Pinpoint the cell where the given text exists, returning its [X, Y] midpoint coordinate. 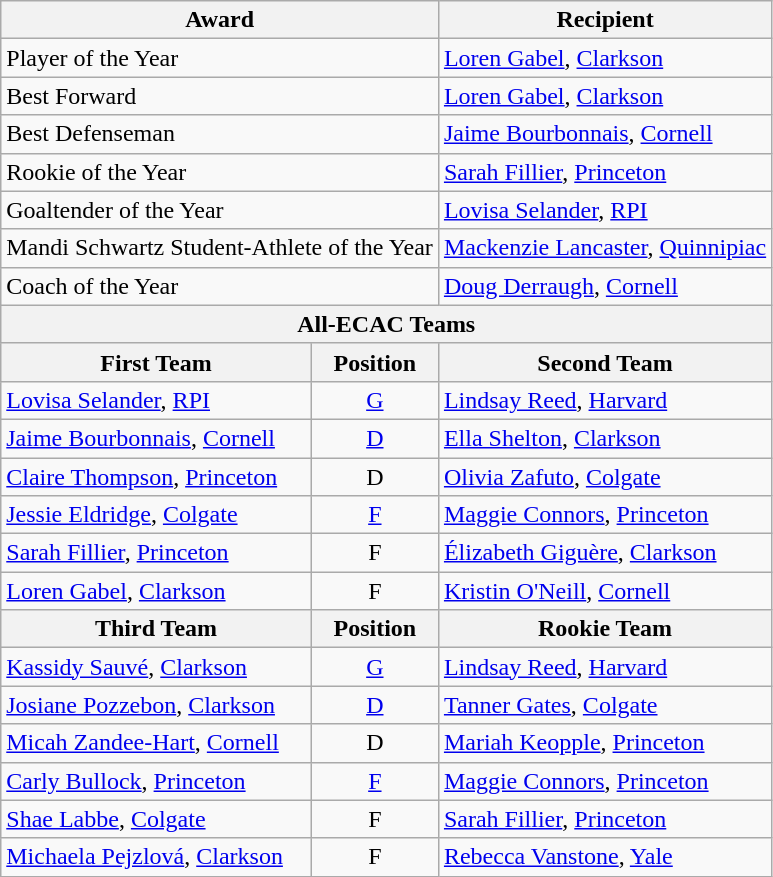
All-ECAC Teams [386, 324]
Mackenzie Lancaster, Quinnipiac [604, 248]
Ella Shelton, Clarkson [604, 438]
Rookie Team [604, 629]
Kristin O'Neill, Cornell [604, 591]
Player of the Year [220, 58]
Coach of the Year [220, 286]
Jessie Eldridge, Colgate [156, 515]
Best Forward [220, 96]
Michaela Pejzlová, Clarkson [156, 857]
Micah Zandee-Hart, Cornell [156, 743]
Shae Labbe, Colgate [156, 819]
Doug Derraugh, Cornell [604, 286]
Tanner Gates, Colgate [604, 705]
Best Defenseman [220, 134]
Goaltender of the Year [220, 210]
Mariah Keopple, Princeton [604, 743]
Olivia Zafuto, Colgate [604, 477]
Award [220, 20]
Josiane Pozzebon, Clarkson [156, 705]
Recipient [604, 20]
Élizabeth Giguère, Clarkson [604, 553]
Kassidy Sauvé, Clarkson [156, 667]
First Team [156, 362]
Rebecca Vanstone, Yale [604, 857]
Second Team [604, 362]
Mandi Schwartz Student-Athlete of the Year [220, 248]
Carly Bullock, Princeton [156, 781]
Third Team [156, 629]
Rookie of the Year [220, 172]
Claire Thompson, Princeton [156, 477]
